Output the [x, y] coordinate of the center of the cell containing the given text.  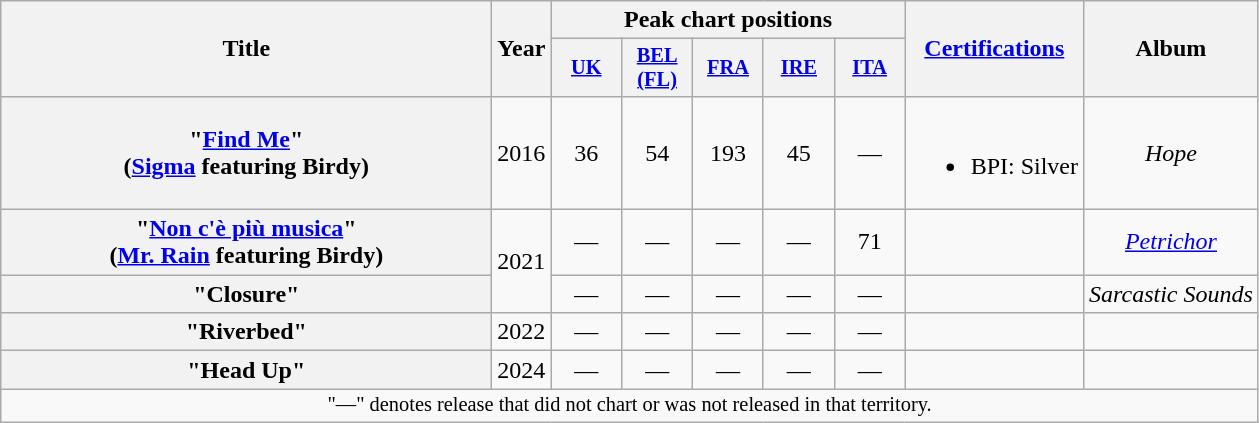
2016 [522, 152]
193 [728, 152]
Peak chart positions [728, 20]
ITA [870, 68]
Sarcastic Sounds [1172, 294]
36 [586, 152]
2021 [522, 262]
"Find Me"(Sigma featuring Birdy) [246, 152]
2024 [522, 370]
71 [870, 242]
"Head Up" [246, 370]
IRE [798, 68]
Petrichor [1172, 242]
FRA [728, 68]
"Riverbed" [246, 332]
Certifications [994, 49]
45 [798, 152]
"Non c'è più musica"(Mr. Rain featuring Birdy) [246, 242]
BEL (FL) [658, 68]
Album [1172, 49]
2022 [522, 332]
"—" denotes release that did not chart or was not released in that territory. [630, 406]
BPI: Silver [994, 152]
Title [246, 49]
UK [586, 68]
54 [658, 152]
Hope [1172, 152]
"Closure" [246, 294]
Year [522, 49]
